Find where the given text appears and provide that cell's center as [x, y] coordinate. 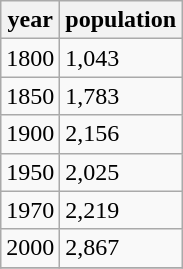
1800 [30, 58]
2,025 [121, 172]
1900 [30, 134]
population [121, 20]
1970 [30, 210]
year [30, 20]
1,043 [121, 58]
2000 [30, 248]
2,219 [121, 210]
1950 [30, 172]
1,783 [121, 96]
2,867 [121, 248]
2,156 [121, 134]
1850 [30, 96]
